Provide the [x, y] coordinate of the cell's center where the given text is located.  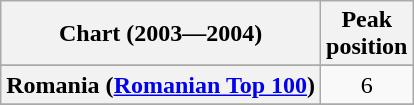
Romania (Romanian Top 100) [161, 85]
Chart (2003—2004) [161, 34]
Peakposition [367, 34]
6 [367, 85]
